Identify which cell holds the provided text, then report its [X, Y] central coordinate. 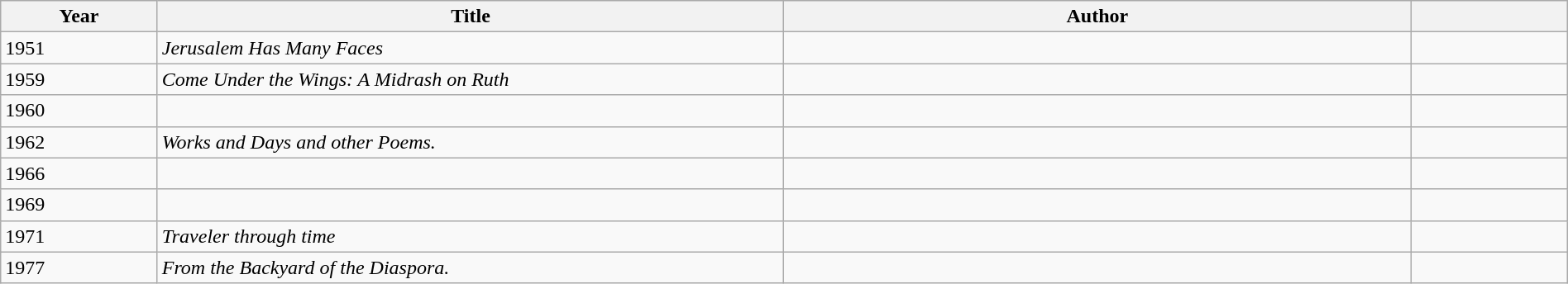
Author [1097, 17]
1960 [79, 111]
1966 [79, 173]
1962 [79, 142]
Jerusalem Has Many Faces [471, 48]
1959 [79, 79]
From the Backyard of the Diaspora. [471, 267]
Come Under the Wings: A Midrash on Ruth [471, 79]
Year [79, 17]
1977 [79, 267]
1969 [79, 205]
1971 [79, 236]
Traveler through time [471, 236]
Title [471, 17]
1951 [79, 48]
Works and Days and other Poems. [471, 142]
